Output the [x, y] coordinate of the center of the cell containing the given text.  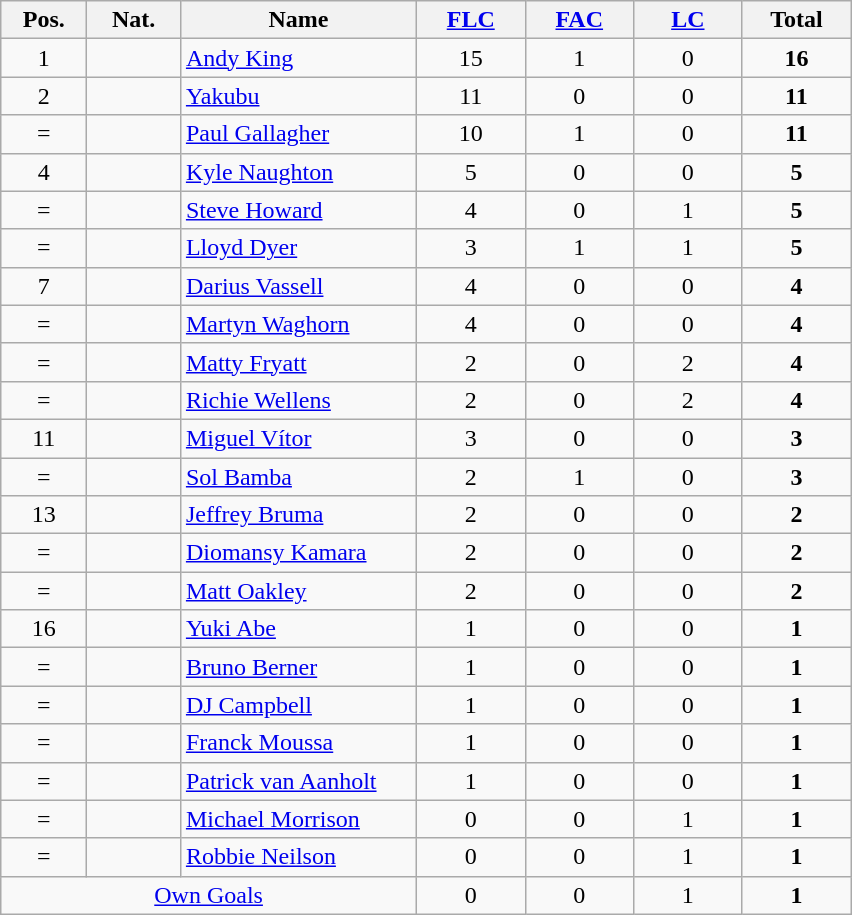
Martyn Waghorn [298, 324]
Name [298, 20]
Miguel Vítor [298, 438]
Franck Moussa [298, 743]
Andy King [298, 58]
LC [688, 20]
Own Goals [209, 895]
Yuki Abe [298, 629]
Diomansy Kamara [298, 553]
Kyle Naughton [298, 172]
13 [44, 515]
Steve Howard [298, 210]
Patrick van Aanholt [298, 781]
15 [470, 58]
Lloyd Dyer [298, 248]
Sol Bamba [298, 477]
Robbie Neilson [298, 857]
Total [796, 20]
Pos. [44, 20]
Richie Wellens [298, 400]
Bruno Berner [298, 667]
Darius Vassell [298, 286]
Matty Fryatt [298, 362]
Matt Oakley [298, 591]
FAC [580, 20]
10 [470, 134]
DJ Campbell [298, 705]
Nat. [134, 20]
7 [44, 286]
Yakubu [298, 96]
Paul Gallagher [298, 134]
Michael Morrison [298, 819]
FLC [470, 20]
Jeffrey Bruma [298, 515]
